Find where the given text appears and provide that cell's center as (x, y) coordinate. 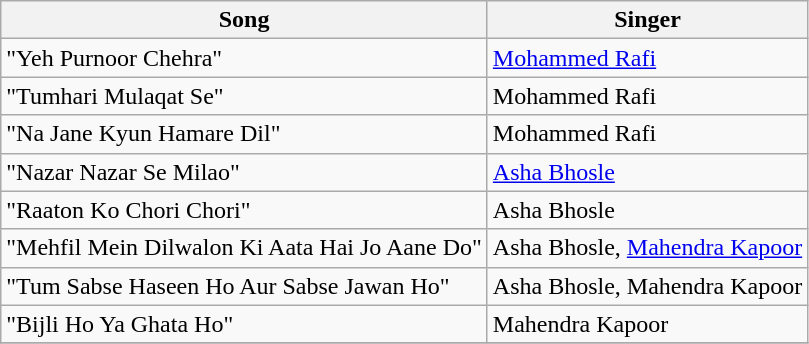
Song (244, 20)
Mahendra Kapoor (647, 324)
"Tum Sabse Haseen Ho Aur Sabse Jawan Ho" (244, 286)
"Yeh Purnoor Chehra" (244, 58)
"Mehfil Mein Dilwalon Ki Aata Hai Jo Aane Do" (244, 248)
"Tumhari Mulaqat Se" (244, 96)
"Nazar Nazar Se Milao" (244, 172)
Singer (647, 20)
"Bijli Ho Ya Ghata Ho" (244, 324)
"Raaton Ko Chori Chori" (244, 210)
"Na Jane Kyun Hamare Dil" (244, 134)
